Provide the [X, Y] coordinate of the cell's center where the given text is located.  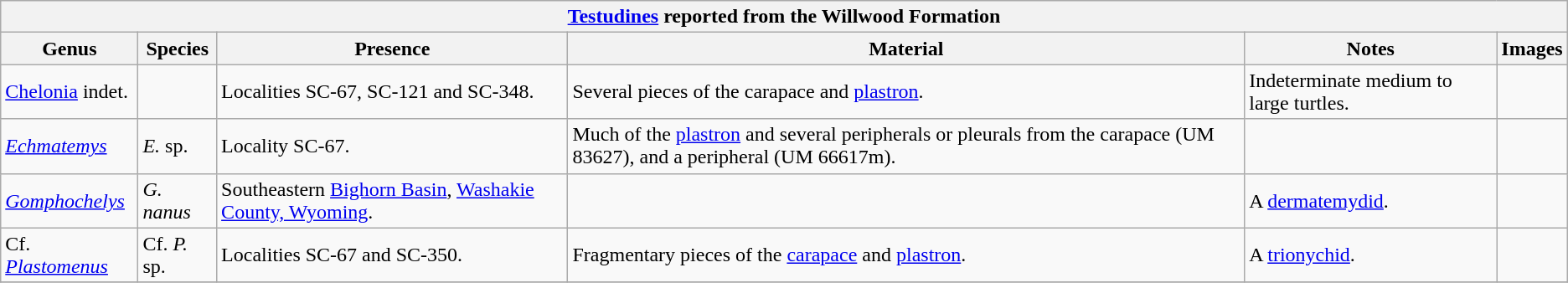
G. nanus [178, 201]
Chelonia indet. [70, 92]
Southeastern Bighorn Basin, Washakie County, Wyoming. [392, 201]
Images [1532, 49]
Gomphochelys [70, 201]
Genus [70, 49]
Echmatemys [70, 146]
Several pieces of the carapace and plastron. [906, 92]
Localities SC-67 and SC-350. [392, 255]
Presence [392, 49]
A dermatemydid. [1370, 201]
Cf. P. sp. [178, 255]
Testudines reported from the Willwood Formation [784, 17]
Localities SC-67, SC-121 and SC-348. [392, 92]
E. sp. [178, 146]
Species [178, 49]
A trionychid. [1370, 255]
Cf. Plastomenus [70, 255]
Material [906, 49]
Indeterminate medium to large turtles. [1370, 92]
Fragmentary pieces of the carapace and plastron. [906, 255]
Locality SC-67. [392, 146]
Much of the plastron and several peripherals or pleurals from the carapace (UM 83627), and a peripheral (UM 66617m). [906, 146]
Notes [1370, 49]
